Find where the given text appears and provide that cell's center as [x, y] coordinate. 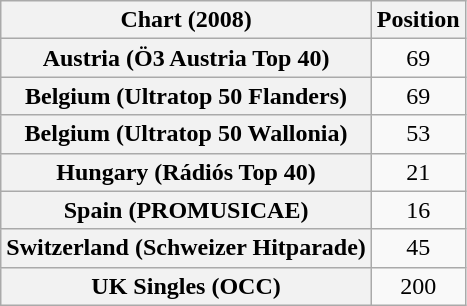
Spain (PROMUSICAE) [186, 210]
Austria (Ö3 Austria Top 40) [186, 58]
Hungary (Rádiós Top 40) [186, 172]
Position [418, 20]
21 [418, 172]
16 [418, 210]
Belgium (Ultratop 50 Wallonia) [186, 134]
200 [418, 286]
Chart (2008) [186, 20]
45 [418, 248]
Switzerland (Schweizer Hitparade) [186, 248]
Belgium (Ultratop 50 Flanders) [186, 96]
53 [418, 134]
UK Singles (OCC) [186, 286]
